Detect which cell encompasses the target text, then output its [x, y] center coordinate. 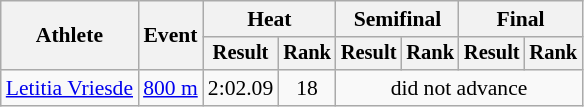
Semifinal [398, 19]
did not advance [459, 88]
Final [520, 19]
800 m [170, 88]
Athlete [70, 36]
Event [170, 36]
2:02.09 [240, 88]
Heat [270, 19]
Letitia Vriesde [70, 88]
18 [307, 88]
